From the cell containing the given text, extract its center point as (x, y) coordinate. 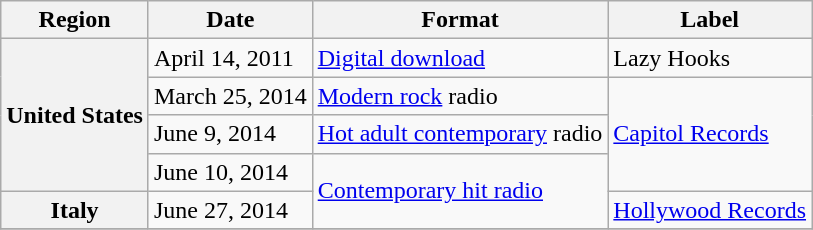
Modern rock radio (460, 96)
June 10, 2014 (230, 172)
June 9, 2014 (230, 134)
June 27, 2014 (230, 210)
Italy (75, 210)
March 25, 2014 (230, 96)
Lazy Hooks (710, 58)
Contemporary hit radio (460, 191)
Digital download (460, 58)
Label (710, 20)
Format (460, 20)
Hot adult contemporary radio (460, 134)
Region (75, 20)
United States (75, 115)
Capitol Records (710, 134)
April 14, 2011 (230, 58)
Hollywood Records (710, 210)
Date (230, 20)
